Identify which cell holds the provided text, then report its [x, y] central coordinate. 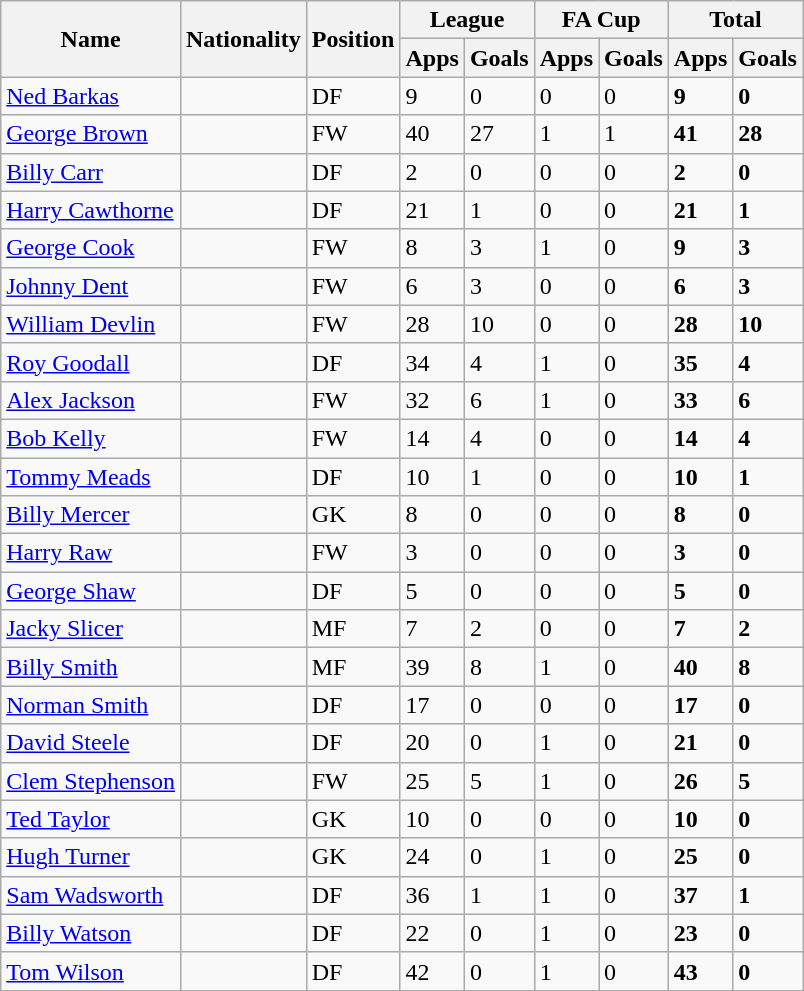
42 [432, 971]
43 [700, 971]
32 [432, 400]
David Steele [91, 743]
George Shaw [91, 591]
Nationality [243, 39]
23 [700, 933]
League [467, 20]
39 [432, 667]
22 [432, 933]
26 [700, 781]
Norman Smith [91, 705]
Alex Jackson [91, 400]
Billy Smith [91, 667]
Ted Taylor [91, 819]
20 [432, 743]
Billy Mercer [91, 515]
Billy Carr [91, 172]
37 [700, 895]
Ned Barkas [91, 96]
24 [432, 857]
Position [353, 39]
33 [700, 400]
Hugh Turner [91, 857]
Tom Wilson [91, 971]
35 [700, 362]
Jacky Slicer [91, 629]
36 [432, 895]
George Cook [91, 248]
Harry Cawthorne [91, 210]
Tommy Meads [91, 477]
William Devlin [91, 324]
Johnny Dent [91, 286]
Sam Wadsworth [91, 895]
Roy Goodall [91, 362]
Billy Watson [91, 933]
Bob Kelly [91, 438]
Clem Stephenson [91, 781]
George Brown [91, 134]
FA Cup [601, 20]
Name [91, 39]
27 [499, 134]
34 [432, 362]
Harry Raw [91, 553]
Total [735, 20]
41 [700, 134]
